Detect which cell encompasses the target text, then output its [X, Y] center coordinate. 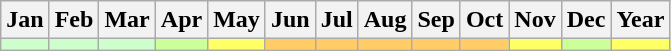
Aug [385, 20]
Jun [290, 20]
Sep [436, 20]
Nov [535, 20]
Feb [74, 20]
Jul [336, 20]
May [237, 20]
Jan [25, 20]
Oct [484, 20]
Mar [127, 20]
Apr [181, 20]
Dec [586, 20]
Year [640, 20]
